Return the [X, Y] coordinate for the center point of the cell that contains the specified text.  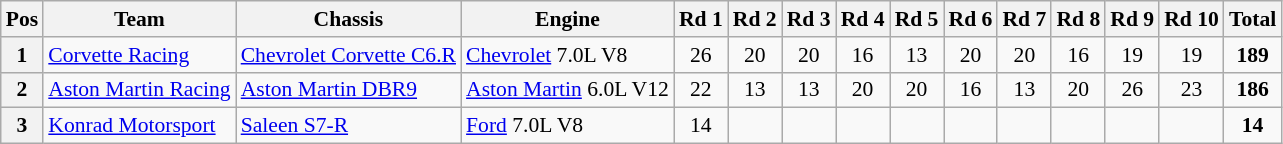
3 [22, 126]
Total [1252, 19]
Aston Martin DBR9 [348, 90]
Engine [568, 19]
Chevrolet Corvette C6.R [348, 55]
Rd 1 [701, 19]
Ford 7.0L V8 [568, 126]
Konrad Motorsport [139, 126]
Rd 2 [755, 19]
2 [22, 90]
Rd 10 [1192, 19]
Rd 7 [1024, 19]
Pos [22, 19]
Rd 5 [917, 19]
22 [701, 90]
23 [1192, 90]
Rd 4 [863, 19]
Aston Martin Racing [139, 90]
Rd 8 [1078, 19]
Chevrolet 7.0L V8 [568, 55]
186 [1252, 90]
Rd 3 [809, 19]
1 [22, 55]
Aston Martin 6.0L V12 [568, 90]
Team [139, 19]
Chassis [348, 19]
Rd 9 [1132, 19]
Rd 6 [971, 19]
Saleen S7-R [348, 126]
Corvette Racing [139, 55]
189 [1252, 55]
